From the cell containing the given text, extract its center point as (x, y) coordinate. 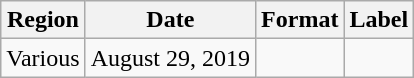
Date (170, 20)
Region (43, 20)
August 29, 2019 (170, 58)
Label (379, 20)
Format (300, 20)
Various (43, 58)
